Search for the cell housing the specified text and yield its [X, Y] center coordinate. 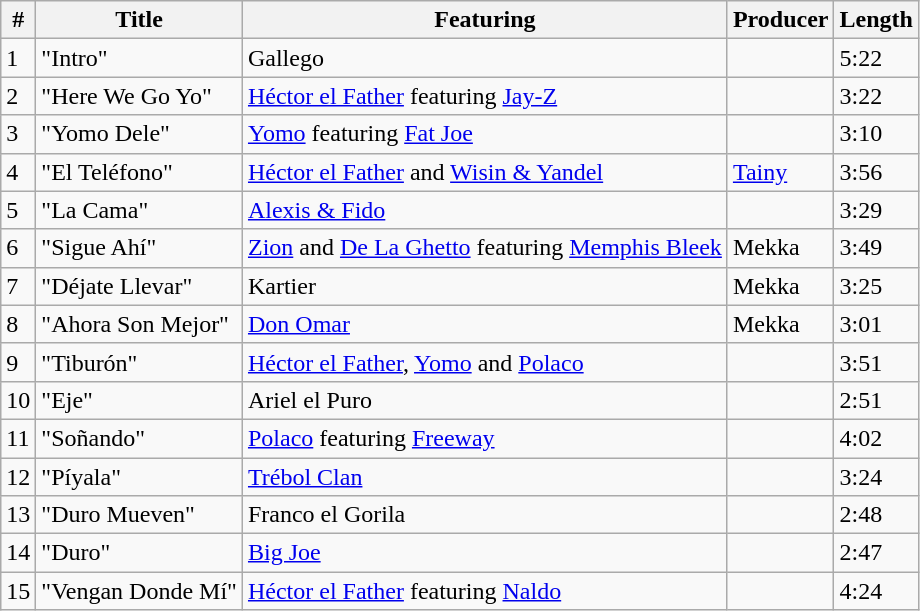
3:01 [876, 324]
11 [18, 438]
10 [18, 400]
Gallego [484, 58]
3 [18, 134]
"Duro Mueven" [140, 515]
3:56 [876, 172]
2:51 [876, 400]
"Intro" [140, 58]
"Tiburón" [140, 362]
7 [18, 286]
Alexis & Fido [484, 210]
"La Cama" [140, 210]
Producer [780, 20]
Héctor el Father featuring Jay-Z [484, 96]
Héctor el Father and Wisin & Yandel [484, 172]
3:24 [876, 477]
4:02 [876, 438]
Tainy [780, 172]
"El Teléfono" [140, 172]
13 [18, 515]
8 [18, 324]
3:10 [876, 134]
Kartier [484, 286]
4:24 [876, 591]
Title [140, 20]
5:22 [876, 58]
2:47 [876, 553]
Polaco featuring Freeway [484, 438]
Ariel el Puro [484, 400]
# [18, 20]
3:49 [876, 248]
Don Omar [484, 324]
1 [18, 58]
Length [876, 20]
"Here We Go Yo" [140, 96]
"Soñando" [140, 438]
"Sigue Ahí" [140, 248]
Héctor el Father, Yomo and Polaco [484, 362]
5 [18, 210]
Héctor el Father featuring Naldo [484, 591]
"Eje" [140, 400]
Featuring [484, 20]
Zion and De La Ghetto featuring Memphis Bleek [484, 248]
"Píyala" [140, 477]
6 [18, 248]
9 [18, 362]
"Déjate Llevar" [140, 286]
Franco el Gorila [484, 515]
"Ahora Son Mejor" [140, 324]
"Vengan Donde Mí" [140, 591]
Yomo featuring Fat Joe [484, 134]
12 [18, 477]
2 [18, 96]
4 [18, 172]
"Duro" [140, 553]
"Yomo Dele" [140, 134]
15 [18, 591]
2:48 [876, 515]
14 [18, 553]
Trébol Clan [484, 477]
3:25 [876, 286]
3:51 [876, 362]
3:22 [876, 96]
Big Joe [484, 553]
3:29 [876, 210]
